Identify which cell holds the provided text, then report its [X, Y] central coordinate. 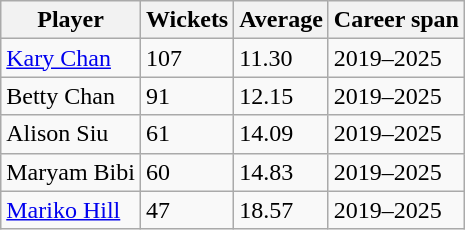
47 [186, 210]
Player [71, 20]
Wickets [186, 20]
Alison Siu [71, 134]
Career span [396, 20]
Average [282, 20]
60 [186, 172]
107 [186, 58]
Maryam Bibi [71, 172]
Kary Chan [71, 58]
14.83 [282, 172]
91 [186, 96]
11.30 [282, 58]
61 [186, 134]
Betty Chan [71, 96]
18.57 [282, 210]
14.09 [282, 134]
Mariko Hill [71, 210]
12.15 [282, 96]
